For the text-containing cell, return its midpoint in (x, y) coordinate format. 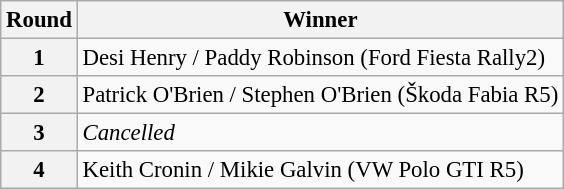
Winner (320, 20)
Round (39, 20)
2 (39, 95)
3 (39, 133)
Patrick O'Brien / Stephen O'Brien (Škoda Fabia R5) (320, 95)
Keith Cronin / Mikie Galvin (VW Polo GTI R5) (320, 170)
1 (39, 58)
4 (39, 170)
Desi Henry / Paddy Robinson (Ford Fiesta Rally2) (320, 58)
Cancelled (320, 133)
